For the text-containing cell, return its midpoint in [X, Y] coordinate format. 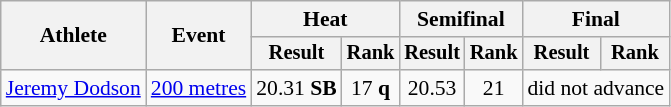
Jeremy Dodson [74, 88]
Final [596, 19]
Event [198, 36]
17 q [371, 88]
Semifinal [460, 19]
200 metres [198, 88]
21 [494, 88]
20.31 SB [296, 88]
Athlete [74, 36]
Heat [325, 19]
20.53 [432, 88]
did not advance [596, 88]
